Return the (X, Y) coordinate for the center point of the cell that contains the specified text.  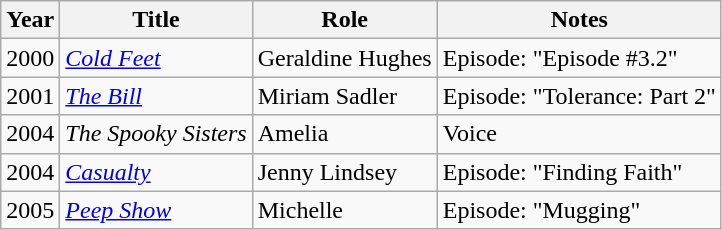
Episode: "Episode #3.2" (579, 58)
The Bill (156, 96)
2000 (30, 58)
Notes (579, 20)
2005 (30, 210)
Geraldine Hughes (344, 58)
2001 (30, 96)
Title (156, 20)
Episode: "Mugging" (579, 210)
Episode: "Tolerance: Part 2" (579, 96)
Role (344, 20)
The Spooky Sisters (156, 134)
Amelia (344, 134)
Cold Feet (156, 58)
Casualty (156, 172)
Michelle (344, 210)
Year (30, 20)
Peep Show (156, 210)
Episode: "Finding Faith" (579, 172)
Voice (579, 134)
Jenny Lindsey (344, 172)
Miriam Sadler (344, 96)
